Determine the (x, y) coordinate at the center of the cell enclosing the given text.  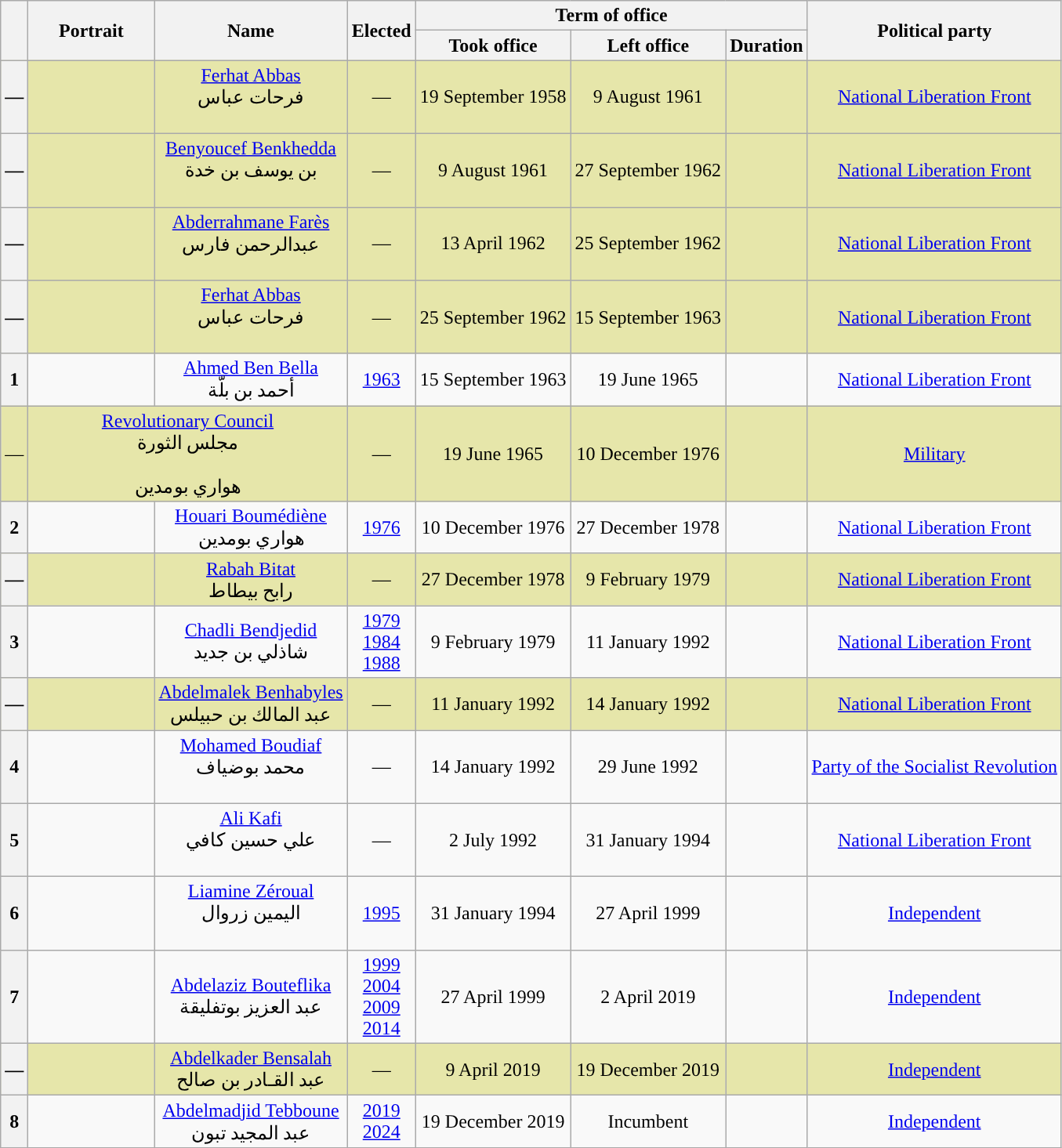
Abdelkader Bensalahعبد القـادر بن صالح (251, 1069)
Term of office (611, 16)
Houari Boumédièneهواري بومدين (251, 528)
5 (14, 840)
Party of the Socialist Revolution (934, 767)
Benyoucef Benkheddaبن يوسف بن خدة (251, 170)
Chadli Bendjedidشاذلي بن جديد (251, 642)
4 (14, 767)
2 July 1992 (493, 840)
20192024 (381, 1122)
Military (934, 454)
29 June 1992 (648, 767)
Abdelaziz Bouteflikaعبد العزيز بوتفليقة (251, 997)
Liamine Zéroualاليمين زروال (251, 914)
Ali Kafiعلي حسين كافي (251, 840)
27 September 1962 (648, 170)
Abderrahmane Farèsعبدالرحمن فارس (251, 244)
Mohamed Boudiafمحمد بوضياف (251, 767)
Abdelmadjid Tebbouneعبد المجيد تبون (251, 1122)
197919841988 (381, 642)
Revolutionary Councilمجلس الثورةهواري بومدين (188, 454)
1999200420092014 (381, 997)
1995 (381, 914)
Portrait (91, 31)
1 (14, 379)
Name (251, 31)
1963 (381, 379)
19 September 1958 (493, 97)
7 (14, 997)
3 (14, 642)
1976 (381, 528)
9 April 2019 (493, 1069)
2 (14, 528)
Ahmed Ben Bellaأحمد بن بلّة (251, 379)
Abdelmalek Benhabylesعبد المالك بن حبيلس (251, 704)
2 April 2019 (648, 997)
Incumbent (648, 1122)
Elected (381, 31)
Political party (934, 31)
Duration (767, 45)
Rabah Bitatرابح بيطاط (251, 580)
Left office (648, 45)
13 April 1962 (493, 244)
6 (14, 914)
8 (14, 1122)
Took office (493, 45)
